Scan for the cell matching the given text and deliver its [x, y] coordinate at center. 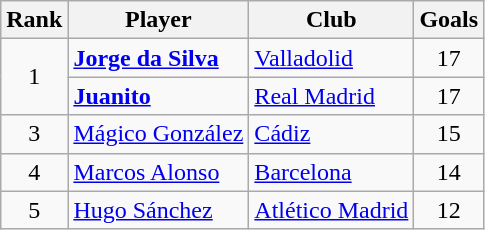
Jorge da Silva [158, 58]
14 [449, 172]
Atlético Madrid [332, 210]
Marcos Alonso [158, 172]
15 [449, 134]
5 [34, 210]
Hugo Sánchez [158, 210]
1 [34, 77]
Mágico González [158, 134]
Juanito [158, 96]
Rank [34, 20]
Valladolid [332, 58]
Goals [449, 20]
Club [332, 20]
12 [449, 210]
Player [158, 20]
3 [34, 134]
Real Madrid [332, 96]
Barcelona [332, 172]
4 [34, 172]
Cádiz [332, 134]
